Return (x, y) of the center of cell containing provided text 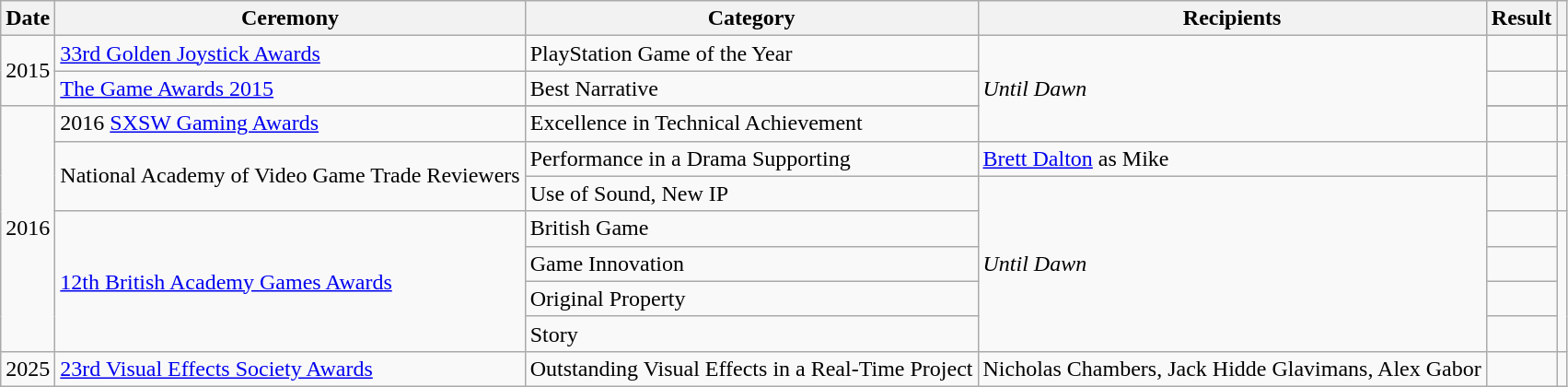
Use of Sound, New IP (751, 193)
Best Narrative (751, 88)
Recipients (1232, 18)
2016 (28, 229)
Date (28, 18)
Original Property (751, 299)
Excellence in Technical Achievement (751, 123)
33rd Golden Joystick Awards (290, 53)
Game Innovation (751, 264)
PlayStation Game of the Year (751, 53)
2025 (28, 369)
Nicholas Chambers, Jack Hidde Glavimans, Alex Gabor (1232, 369)
12th British Academy Games Awards (290, 281)
British Game (751, 229)
Performance in a Drama Supporting (751, 158)
2015 (28, 71)
Story (751, 334)
The Game Awards 2015 (290, 88)
Outstanding Visual Effects in a Real-Time Project (751, 369)
Result (1521, 18)
2016 SXSW Gaming Awards (290, 123)
Brett Dalton as Mike (1232, 158)
Ceremony (290, 18)
Category (751, 18)
National Academy of Video Game Trade Reviewers (290, 176)
23rd Visual Effects Society Awards (290, 369)
